Return the (x, y) coordinate for the center point of the cell that contains the specified text.  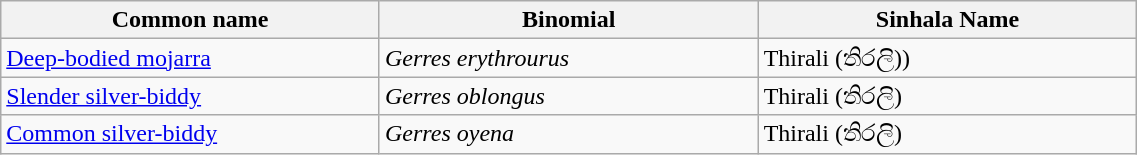
Sinhala Name (948, 20)
Common name (190, 20)
Gerres erythrourus (568, 58)
Thirali (තිරලි)) (948, 58)
Deep-bodied mojarra (190, 58)
Common silver-biddy (190, 134)
Gerres oblongus (568, 96)
Slender silver-biddy (190, 96)
Gerres oyena (568, 134)
Binomial (568, 20)
